Identify which cell holds the provided text, then report its (X, Y) central coordinate. 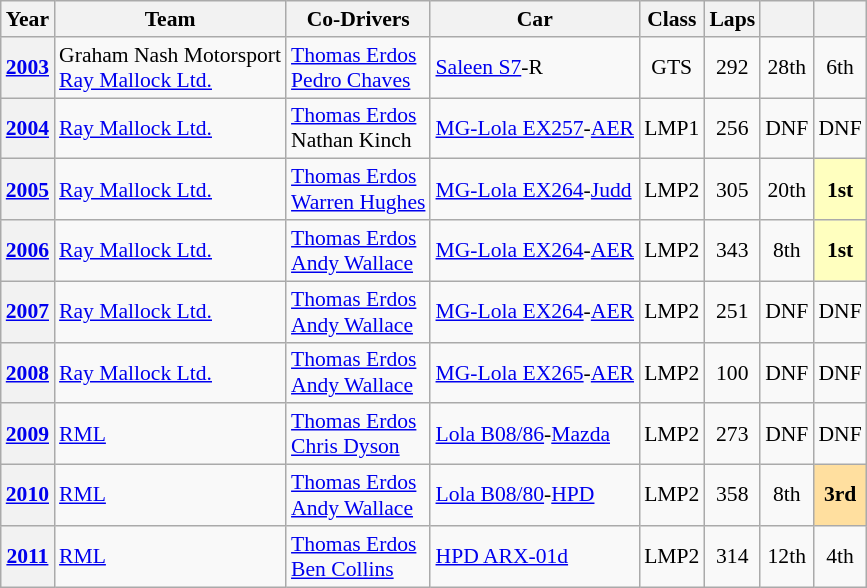
100 (732, 372)
305 (732, 190)
2003 (28, 68)
358 (732, 496)
3rd (840, 496)
LMP1 (672, 128)
GTS (672, 68)
314 (732, 556)
MG-Lola EX265-AER (534, 372)
28th (786, 68)
343 (732, 250)
Thomas Erdos Warren Hughes (358, 190)
2010 (28, 496)
2004 (28, 128)
Laps (732, 19)
2007 (28, 312)
2011 (28, 556)
2005 (28, 190)
MG-Lola EX264-Judd (534, 190)
Thomas Erdos Chris Dyson (358, 434)
Year (28, 19)
Class (672, 19)
Thomas Erdos Ben Collins (358, 556)
2006 (28, 250)
12th (786, 556)
Lola B08/86-Mazda (534, 434)
Car (534, 19)
256 (732, 128)
20th (786, 190)
Saleen S7-R (534, 68)
6th (840, 68)
Thomas Erdos Pedro Chaves (358, 68)
251 (732, 312)
2008 (28, 372)
MG-Lola EX257-AER (534, 128)
273 (732, 434)
Thomas Erdos Nathan Kinch (358, 128)
Team (170, 19)
Co-Drivers (358, 19)
Graham Nash Motorsport Ray Mallock Ltd. (170, 68)
HPD ARX-01d (534, 556)
4th (840, 556)
292 (732, 68)
Lola B08/80-HPD (534, 496)
2009 (28, 434)
